Provide the [x, y] coordinate of the cell's center where the given text is located.  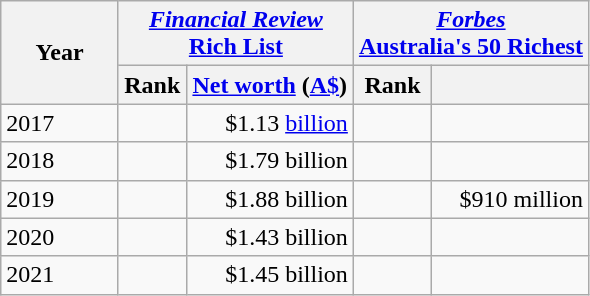
2019 [60, 199]
$1.79 billion [270, 161]
$1.13 billion [270, 123]
$1.45 billion [270, 275]
$1.43 billion [270, 237]
Financial ReviewRich List [236, 34]
$910 million [510, 199]
2018 [60, 161]
Year [60, 52]
2021 [60, 275]
2017 [60, 123]
$1.88 billion [270, 199]
ForbesAustralia's 50 Richest [470, 34]
Net worth (A$) [270, 85]
2020 [60, 237]
